From the cell containing the given text, extract its center point as (X, Y) coordinate. 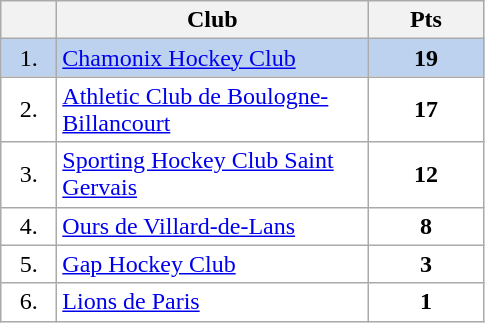
17 (426, 110)
Pts (426, 20)
Athletic Club de Boulogne-Billancourt (212, 110)
3. (29, 174)
12 (426, 174)
Club (212, 20)
1. (29, 58)
2. (29, 110)
8 (426, 226)
Chamonix Hockey Club (212, 58)
19 (426, 58)
4. (29, 226)
5. (29, 264)
Ours de Villard-de-Lans (212, 226)
3 (426, 264)
1 (426, 302)
Lions de Paris (212, 302)
Gap Hockey Club (212, 264)
6. (29, 302)
Sporting Hockey Club Saint Gervais (212, 174)
